Provide the (X, Y) coordinate of the cell's center where the given text is located.  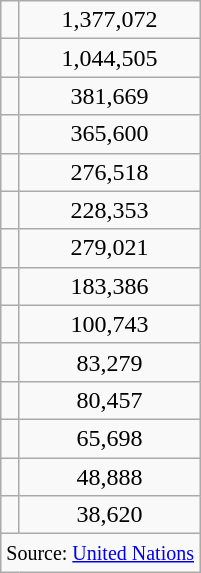
279,021 (109, 248)
1,377,072 (109, 20)
381,669 (109, 96)
83,279 (109, 362)
65,698 (109, 438)
38,620 (109, 515)
183,386 (109, 286)
228,353 (109, 210)
276,518 (109, 172)
48,888 (109, 477)
1,044,505 (109, 58)
100,743 (109, 324)
80,457 (109, 400)
Source: United Nations (100, 553)
365,600 (109, 134)
